Pinpoint the cell where the given text exists, returning its [X, Y] midpoint coordinate. 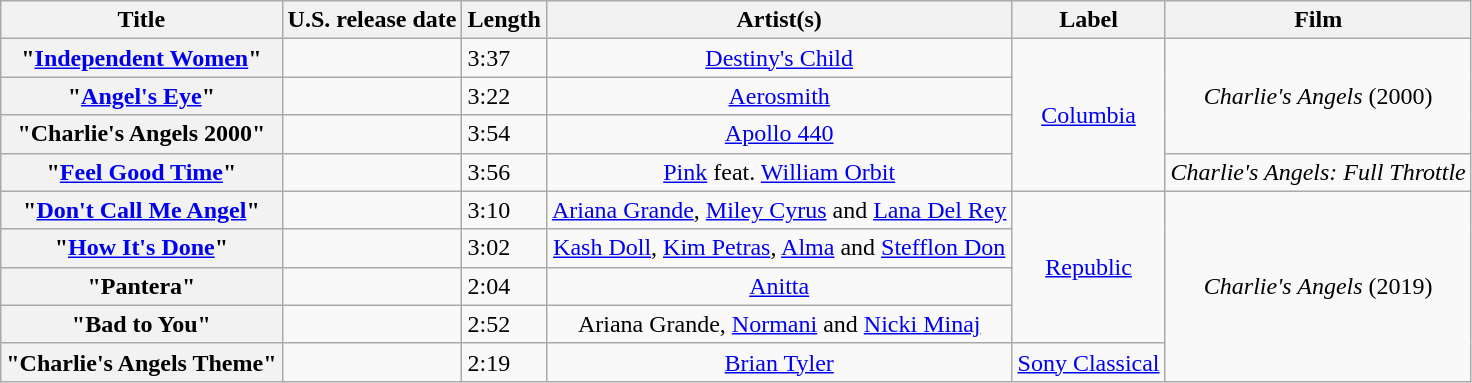
"Charlie's Angels 2000" [142, 134]
Film [1318, 20]
3:02 [504, 248]
3:54 [504, 134]
Apollo 440 [779, 134]
Label [1088, 20]
3:56 [504, 172]
Length [504, 20]
2:04 [504, 286]
2:52 [504, 324]
2:19 [504, 362]
3:22 [504, 96]
Title [142, 20]
"Angel's Eye" [142, 96]
"Don't Call Me Angel" [142, 210]
Charlie's Angels (2019) [1318, 286]
Ariana Grande, Normani and Nicki Minaj [779, 324]
Republic [1088, 267]
Kash Doll, Kim Petras, Alma and Stefflon Don [779, 248]
Ariana Grande, Miley Cyrus and Lana Del Rey [779, 210]
Aerosmith [779, 96]
Anitta [779, 286]
Sony Classical [1088, 362]
"How It's Done" [142, 248]
Brian Tyler [779, 362]
Columbia [1088, 115]
"Feel Good Time" [142, 172]
"Bad to You" [142, 324]
Artist(s) [779, 20]
"Pantera" [142, 286]
Pink feat. William Orbit [779, 172]
Charlie's Angels: Full Throttle [1318, 172]
"Charlie's Angels Theme" [142, 362]
Destiny's Child [779, 58]
3:37 [504, 58]
"Independent Women" [142, 58]
Charlie's Angels (2000) [1318, 96]
3:10 [504, 210]
U.S. release date [372, 20]
